Detect which cell encompasses the target text, then output its [x, y] center coordinate. 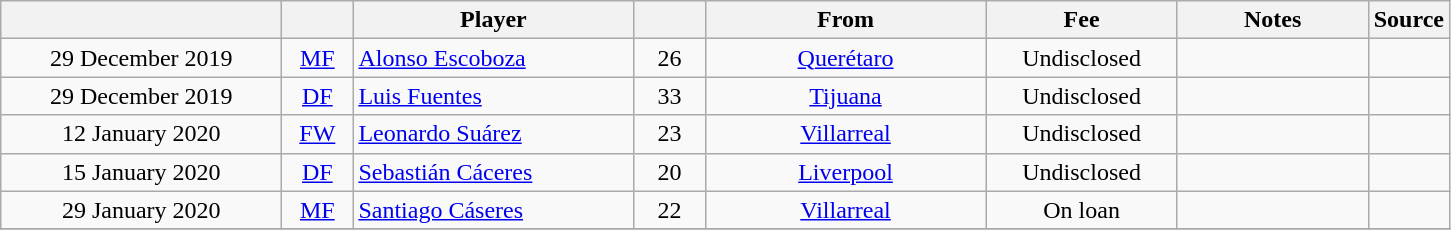
Source [1408, 20]
Player [494, 20]
20 [670, 172]
23 [670, 134]
Alonso Escoboza [494, 58]
Luis Fuentes [494, 96]
On loan [1082, 210]
Sebastián Cáceres [494, 172]
Liverpool [846, 172]
Tijuana [846, 96]
33 [670, 96]
22 [670, 210]
26 [670, 58]
Leonardo Suárez [494, 134]
29 January 2020 [142, 210]
Fee [1082, 20]
12 January 2020 [142, 134]
Querétaro [846, 58]
From [846, 20]
15 January 2020 [142, 172]
Notes [1272, 20]
Santiago Cáseres [494, 210]
FW [318, 134]
